Capture the cell that displays the provided text and extract its (x, y) central coordinate. 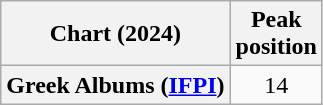
Greek Albums (IFPI) (116, 85)
14 (276, 85)
Chart (2024) (116, 34)
Peakposition (276, 34)
